Capture the cell that displays the provided text and extract its [X, Y] central coordinate. 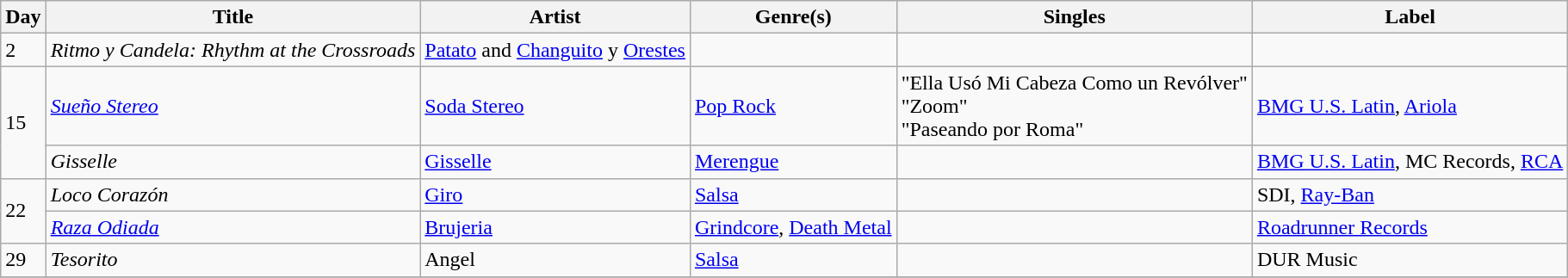
Grindcore, Death Metal [793, 227]
BMG U.S. Latin, MC Records, RCA [1410, 162]
Loco Corazón [232, 195]
2 [23, 50]
Singles [1075, 17]
SDI, Ray-Ban [1410, 195]
Title [232, 17]
Brujeria [555, 227]
Artist [555, 17]
Genre(s) [793, 17]
Patato and Changuito y Orestes [555, 50]
Roadrunner Records [1410, 227]
DUR Music [1410, 260]
Pop Rock [793, 106]
Raza Odiada [232, 227]
Tesorito [232, 260]
Soda Stereo [555, 106]
22 [23, 211]
15 [23, 122]
29 [23, 260]
Ritmo y Candela: Rhythm at the Crossroads [232, 50]
Angel [555, 260]
"Ella Usó Mi Cabeza Como un Revólver""Zoom""Paseando por Roma" [1075, 106]
Sueño Stereo [232, 106]
Merengue [793, 162]
Giro [555, 195]
Label [1410, 17]
Day [23, 17]
BMG U.S. Latin, Ariola [1410, 106]
